Find where the given text appears and provide that cell's center as [X, Y] coordinate. 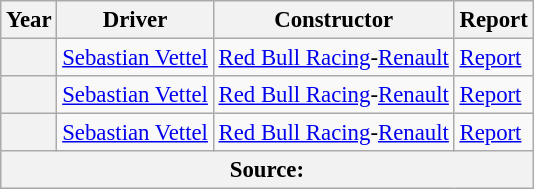
Driver [135, 20]
Source: [267, 170]
Year [29, 20]
Constructor [334, 20]
